Detect which cell encompasses the target text, then output its [X, Y] center coordinate. 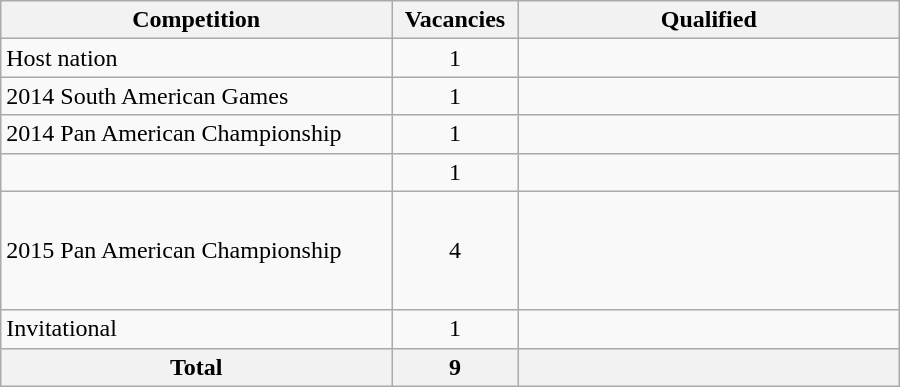
2014 South American Games [196, 96]
Total [196, 367]
Invitational [196, 329]
Vacancies [456, 20]
2015 Pan American Championship [196, 250]
Host nation [196, 58]
4 [456, 250]
Competition [196, 20]
2014 Pan American Championship [196, 134]
Qualified [708, 20]
9 [456, 367]
